Locate the cell with the specified text and output its [X, Y] center coordinate. 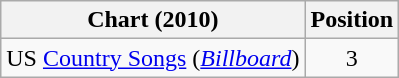
US Country Songs (Billboard) [153, 58]
Chart (2010) [153, 20]
Position [352, 20]
3 [352, 58]
